Find where the given text appears and provide that cell's center as [x, y] coordinate. 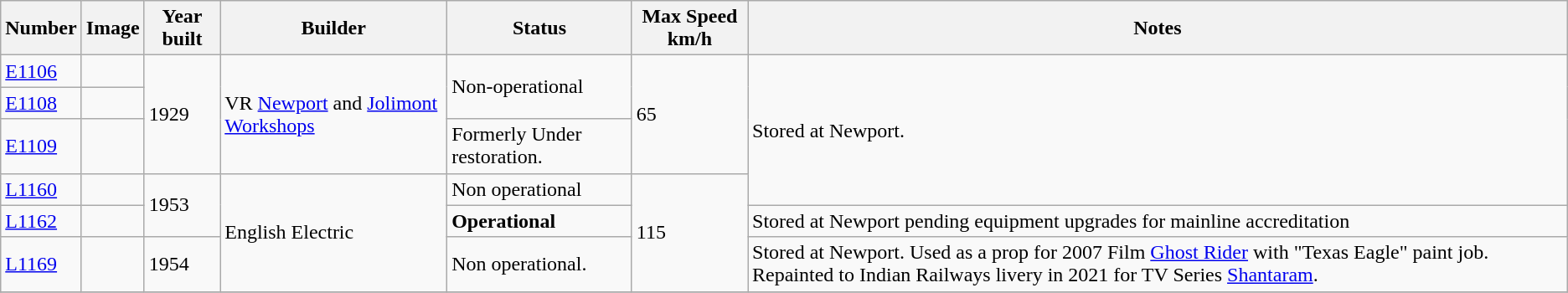
VR Newport and Jolimont Workshops [333, 114]
E1108 [41, 103]
Stored at Newport. [1158, 131]
65 [689, 114]
Operational [539, 221]
Max Speed km/h [689, 28]
Stored at Newport pending equipment upgrades for mainline accreditation [1158, 221]
E1109 [41, 146]
English Electric [333, 233]
L1162 [41, 221]
L1160 [41, 189]
1954 [183, 265]
Year built [183, 28]
L1169 [41, 265]
Status [539, 28]
Image [112, 28]
Builder [333, 28]
E1106 [41, 71]
Number [41, 28]
Non-operational [539, 87]
1953 [183, 205]
1929 [183, 114]
115 [689, 233]
Notes [1158, 28]
Formerly Under restoration. [539, 146]
Non operational [539, 189]
Non operational. [539, 265]
